Locate the cell with the specified text and output its [x, y] center coordinate. 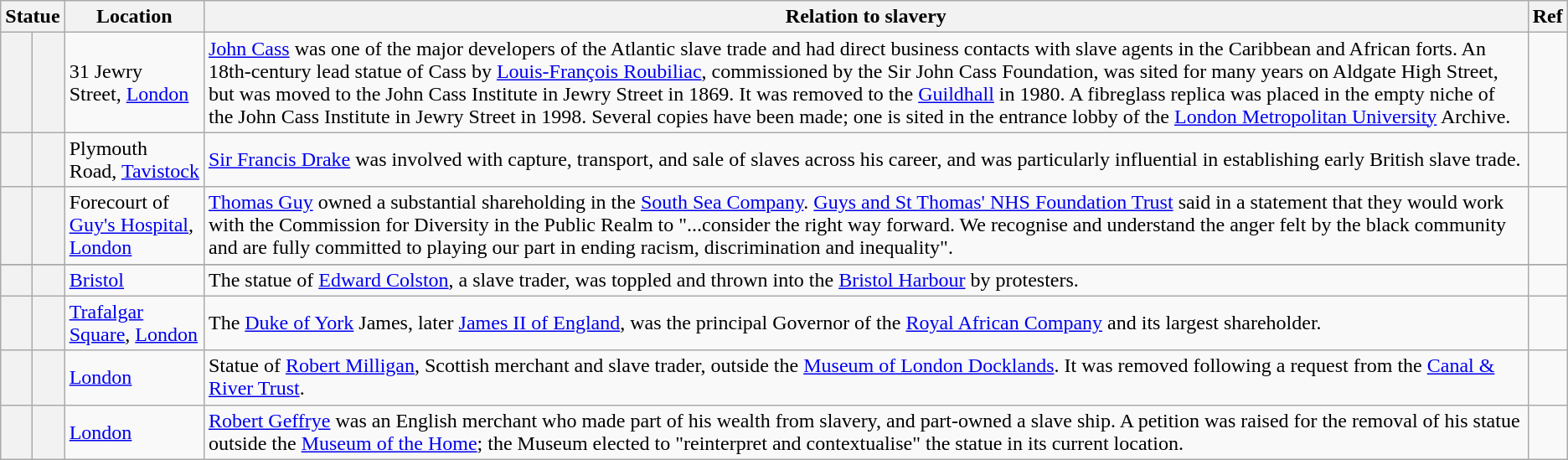
The Duke of York James, later James II of England, was the principal Governor of the Royal African Company and its largest shareholder. [866, 323]
The statue of Edward Colston, a slave trader, was toppled and thrown into the Bristol Harbour by protesters. [866, 280]
Trafalgar Square, London [134, 323]
31 Jewry Street, London [134, 82]
Bristol [134, 280]
Forecourt of Guy's Hospital, London [134, 225]
Relation to slavery [866, 17]
Plymouth Road, Tavistock [134, 159]
Location [134, 17]
Ref [1548, 17]
Statue [33, 17]
